Determine the (X, Y) coordinate at the center of the cell enclosing the given text.  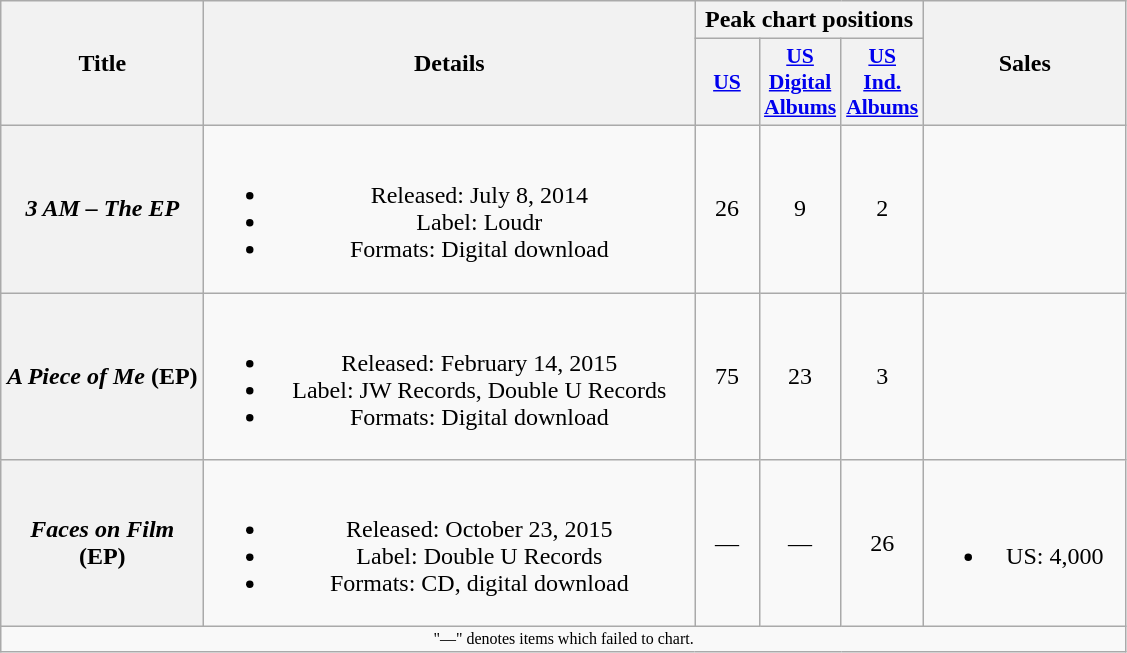
3 (882, 376)
USDigitalAlbums (800, 82)
Released: July 8, 2014Label: LoudrFormats: Digital download (450, 208)
"—" denotes items which failed to chart. (564, 639)
23 (800, 376)
9 (800, 208)
Sales (1024, 64)
Details (450, 64)
Faces on Film (EP) (102, 544)
US (727, 82)
Peak chart positions (809, 20)
75 (727, 376)
A Piece of Me (EP) (102, 376)
Released: October 23, 2015Label: Double U RecordsFormats: CD, digital download (450, 544)
3 AM – The EP (102, 208)
Released: February 14, 2015Label: JW Records, Double U RecordsFormats: Digital download (450, 376)
Title (102, 64)
USInd.Albums (882, 82)
US: 4,000 (1024, 544)
2 (882, 208)
